Return (X, Y) of the center of cell containing provided text 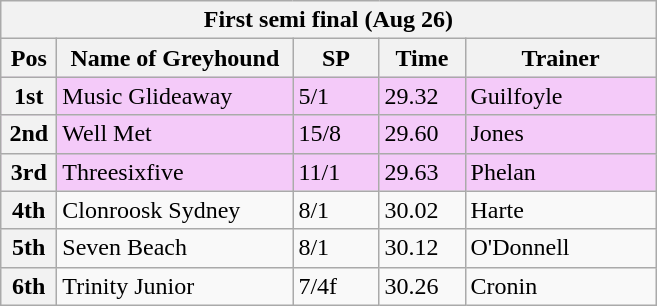
Phelan (560, 172)
Threesixfive (175, 172)
Harte (560, 210)
SP (336, 58)
2nd (29, 134)
30.02 (422, 210)
5th (29, 248)
O'Donnell (560, 248)
29.32 (422, 96)
Clonroosk Sydney (175, 210)
Pos (29, 58)
Music Glideaway (175, 96)
29.60 (422, 134)
11/1 (336, 172)
Trainer (560, 58)
Name of Greyhound (175, 58)
5/1 (336, 96)
Trinity Junior (175, 286)
Time (422, 58)
30.26 (422, 286)
Cronin (560, 286)
15/8 (336, 134)
Seven Beach (175, 248)
Guilfoyle (560, 96)
First semi final (Aug 26) (328, 20)
29.63 (422, 172)
1st (29, 96)
4th (29, 210)
30.12 (422, 248)
Jones (560, 134)
6th (29, 286)
7/4f (336, 286)
3rd (29, 172)
Well Met (175, 134)
